Search for the cell housing the specified text and yield its (X, Y) center coordinate. 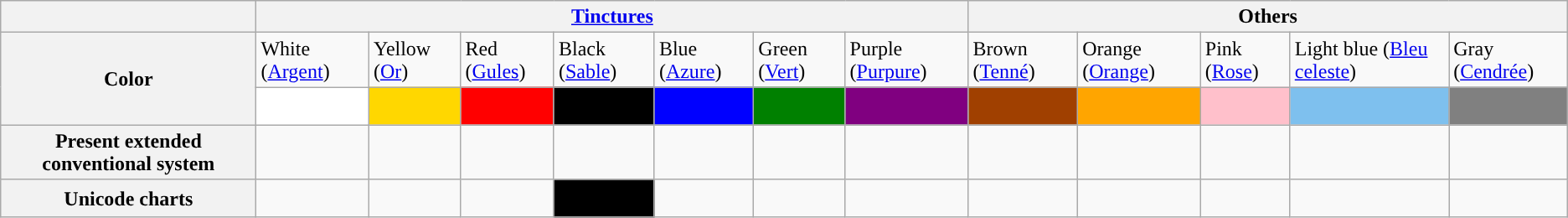
White (Argent) (312, 60)
Purple (Purpure) (906, 60)
Brown (Tenné) (1024, 60)
Gray (Cendrée) (1509, 60)
Black (Sable) (604, 60)
Color (129, 79)
Orange (Orange) (1139, 60)
Light blue (Bleu celeste) (1369, 60)
Present extended conventional system (129, 153)
Yellow (Or) (415, 60)
Pink (Rose) (1245, 60)
Unicode charts (129, 198)
Blue (Azure) (704, 60)
Others (1268, 17)
Green (Vert) (799, 60)
Red (Gules) (508, 60)
Tinctures (612, 17)
